Capture the cell that displays the provided text and extract its [X, Y] central coordinate. 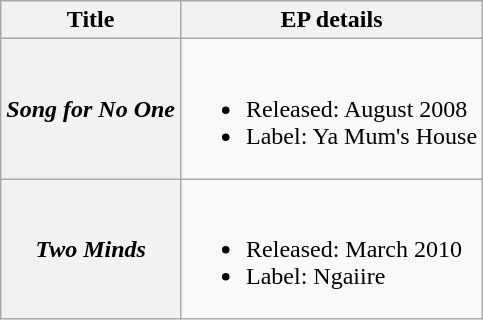
Title [91, 20]
Released: March 2010Label: Ngaiire [332, 249]
Released: August 2008Label: Ya Mum's House [332, 109]
EP details [332, 20]
Two Minds [91, 249]
Song for No One [91, 109]
